Output the (X, Y) coordinate of the center of the cell containing the given text.  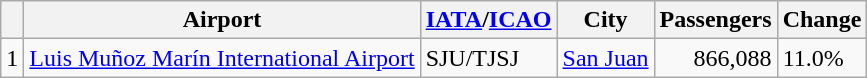
866,088 (716, 58)
Airport (222, 20)
11.0% (822, 58)
1 (12, 58)
IATA/ICAO (488, 20)
Change (822, 20)
San Juan (606, 58)
SJU/TJSJ (488, 58)
City (606, 20)
Passengers (716, 20)
Luis Muñoz Marín International Airport (222, 58)
